Locate the cell with the specified text and output its [x, y] center coordinate. 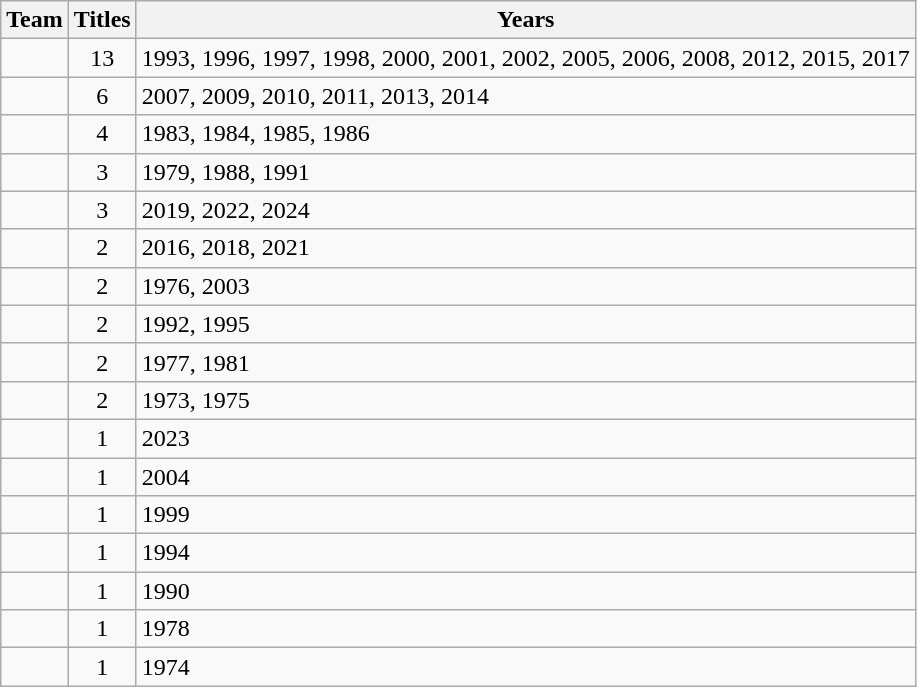
1993, 1996, 1997, 1998, 2000, 2001, 2002, 2005, 2006, 2008, 2012, 2015, 2017 [526, 58]
1992, 1995 [526, 324]
1994 [526, 553]
2004 [526, 477]
Team [35, 20]
2023 [526, 438]
1979, 1988, 1991 [526, 172]
1977, 1981 [526, 362]
1978 [526, 629]
1976, 2003 [526, 286]
2016, 2018, 2021 [526, 248]
13 [102, 58]
2007, 2009, 2010, 2011, 2013, 2014 [526, 96]
2019, 2022, 2024 [526, 210]
Titles [102, 20]
1983, 1984, 1985, 1986 [526, 134]
6 [102, 96]
1974 [526, 667]
1990 [526, 591]
1999 [526, 515]
4 [102, 134]
1973, 1975 [526, 400]
Years [526, 20]
